For the text-containing cell, return its midpoint in [X, Y] coordinate format. 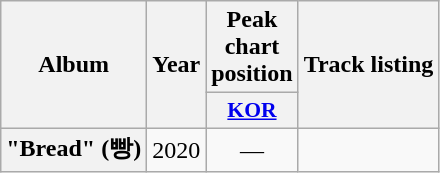
Year [176, 65]
KOR [252, 111]
— [252, 150]
"Bread" (빵) [74, 150]
Peak chart position [252, 47]
2020 [176, 150]
Album [74, 65]
Track listing [368, 65]
